Return the (x, y) coordinate for the center point of the cell that contains the specified text.  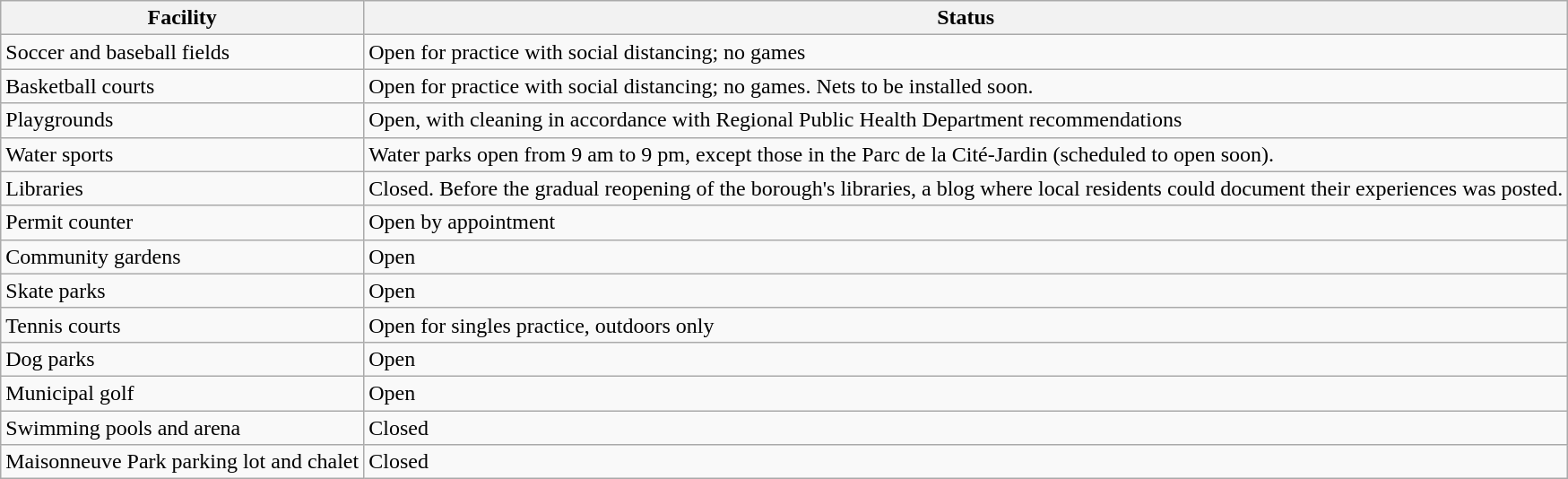
Open, with cleaning in accordance with Regional Public Health Department recommendations (966, 120)
Dog parks (183, 359)
Maisonneuve Park parking lot and chalet (183, 462)
Swimming pools and arena (183, 428)
Open by appointment (966, 222)
Playgrounds (183, 120)
Water parks open from 9 am to 9 pm, except those in the Parc de la Cité-Jardin (scheduled to open soon). (966, 154)
Status (966, 18)
Facility (183, 18)
Open for practice with social distancing; no games. Nets to be installed soon. (966, 86)
Community gardens (183, 257)
Permit counter (183, 222)
Soccer and baseball fields (183, 52)
Municipal golf (183, 393)
Basketball courts (183, 86)
Libraries (183, 188)
Closed. Before the gradual reopening of the borough's libraries, a blog where local residents could document their experiences was posted. (966, 188)
Open for singles practice, outdoors only (966, 325)
Water sports (183, 154)
Open for practice with social distancing; no games (966, 52)
Skate parks (183, 291)
Tennis courts (183, 325)
